Find where the given text appears and provide that cell's center as (X, Y) coordinate. 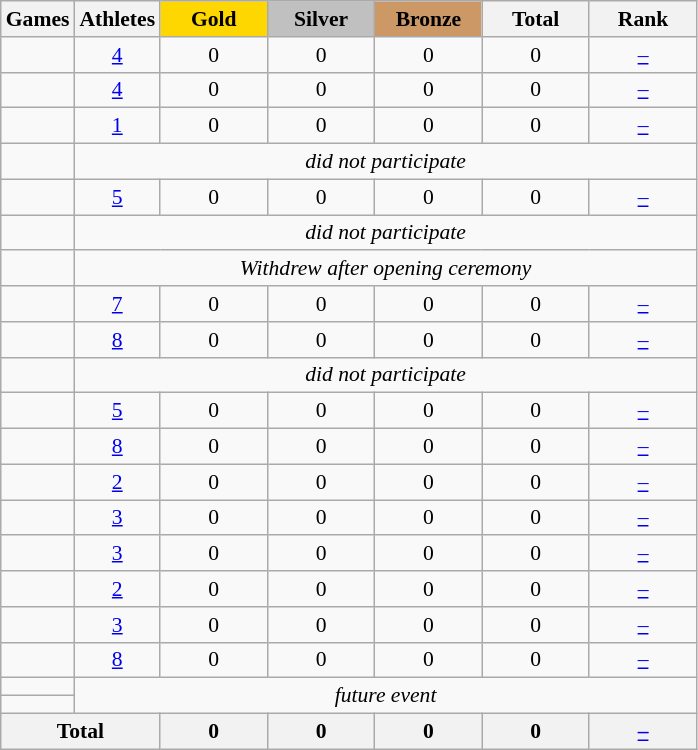
Bronze (428, 19)
Withdrew after opening ceremony (385, 269)
1 (117, 126)
future event (385, 696)
7 (117, 304)
Silver (320, 19)
Athletes (117, 19)
Rank (642, 19)
Games (38, 19)
Gold (214, 19)
